Identify which cell holds the provided text, then report its (X, Y) central coordinate. 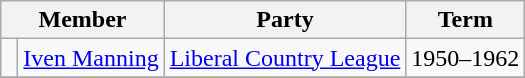
Term (466, 20)
Member (82, 20)
Party (285, 20)
Iven Manning (91, 58)
Liberal Country League (285, 58)
1950–1962 (466, 58)
